Return [x, y] of the center of cell containing provided text 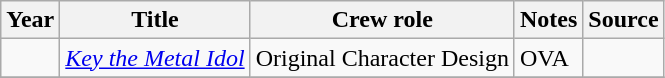
Key the Metal Idol [155, 58]
OVA [548, 58]
Source [624, 20]
Year [30, 20]
Crew role [382, 20]
Notes [548, 20]
Original Character Design [382, 58]
Title [155, 20]
